Determine the [X, Y] coordinate at the center of the cell enclosing the given text.  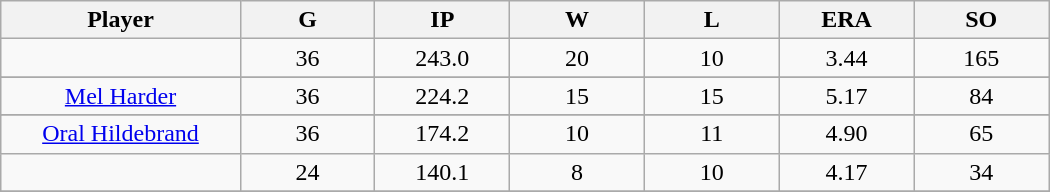
20 [578, 58]
Oral Hildebrand [121, 134]
243.0 [442, 58]
Mel Harder [121, 96]
4.90 [846, 134]
11 [712, 134]
5.17 [846, 96]
4.17 [846, 172]
24 [308, 172]
G [308, 20]
140.1 [442, 172]
L [712, 20]
SO [982, 20]
ERA [846, 20]
3.44 [846, 58]
Player [121, 20]
165 [982, 58]
65 [982, 134]
174.2 [442, 134]
W [578, 20]
34 [982, 172]
224.2 [442, 96]
IP [442, 20]
84 [982, 96]
8 [578, 172]
